Find where the given text appears and provide that cell's center as [x, y] coordinate. 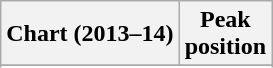
Chart (2013–14) [90, 34]
Peak position [225, 34]
